Search for the cell housing the specified text and yield its [x, y] center coordinate. 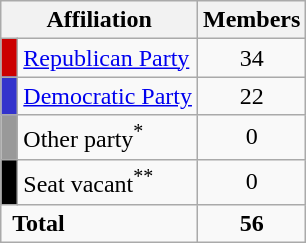
34 [251, 58]
Seat vacant** [108, 182]
Republican Party [108, 58]
Members [251, 20]
Affiliation [100, 20]
22 [251, 96]
Democratic Party [108, 96]
Total [100, 223]
56 [251, 223]
Other party* [108, 138]
